Return the [X, Y] coordinate for the center point of the cell that contains the specified text.  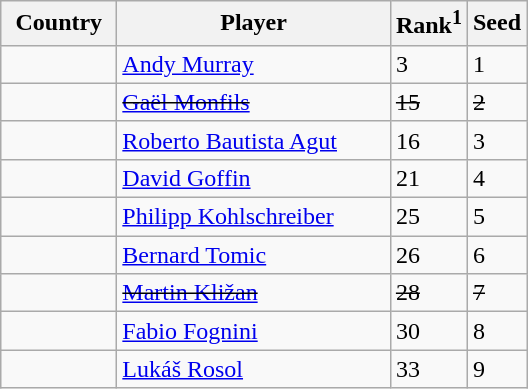
Country [59, 24]
Fabio Fognini [254, 331]
Lukáš Rosol [254, 369]
Philipp Kohlschreiber [254, 217]
8 [496, 331]
5 [496, 217]
26 [428, 255]
Roberto Bautista Agut [254, 140]
15 [428, 102]
33 [428, 369]
28 [428, 293]
6 [496, 255]
16 [428, 140]
9 [496, 369]
25 [428, 217]
Bernard Tomic [254, 255]
Andy Murray [254, 64]
2 [496, 102]
Seed [496, 24]
4 [496, 178]
30 [428, 331]
David Goffin [254, 178]
7 [496, 293]
1 [496, 64]
Gaël Monfils [254, 102]
Rank1 [428, 24]
21 [428, 178]
Martin Kližan [254, 293]
Player [254, 24]
